Return the (x, y) coordinate for the center point of the cell that contains the specified text.  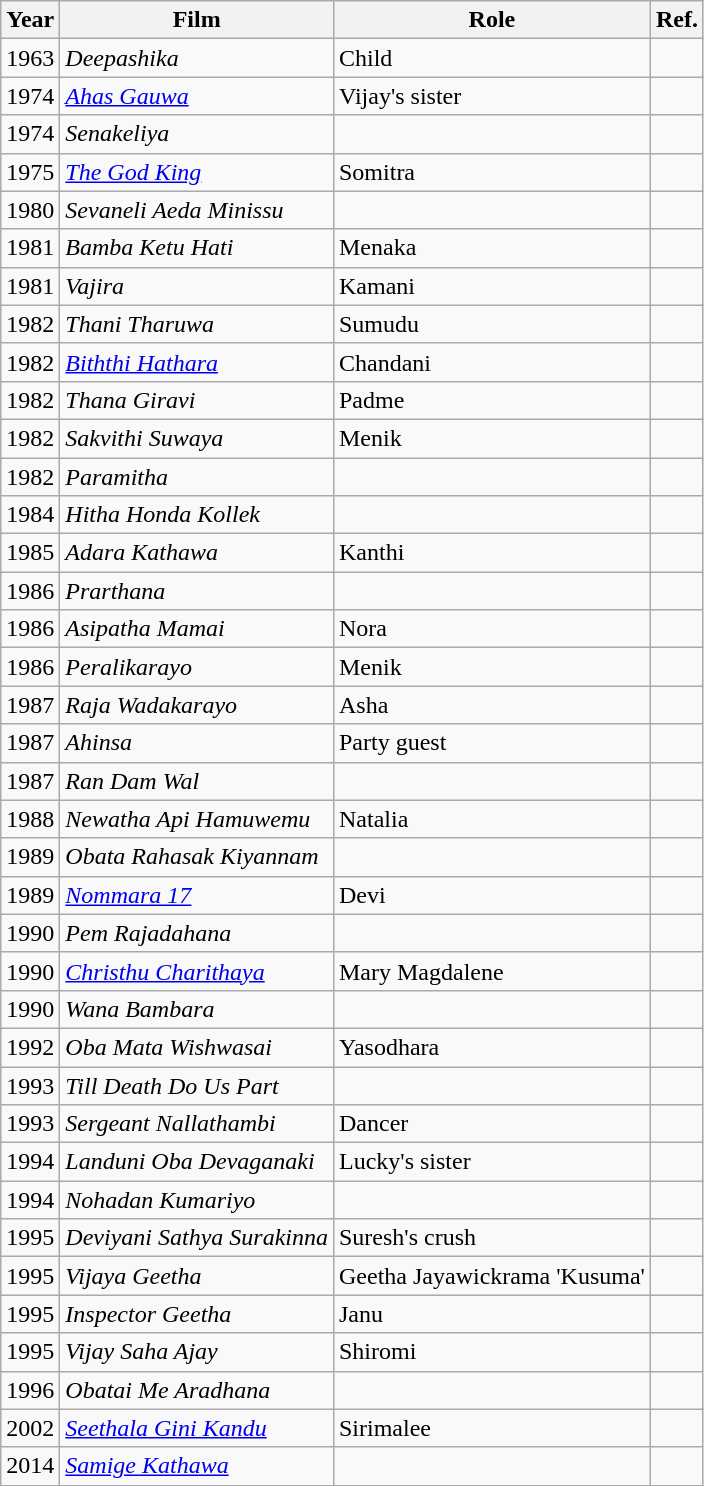
Sirimalee (492, 1428)
Vijay's sister (492, 96)
Till Death Do Us Part (197, 1085)
Geetha Jayawickrama 'Kusuma' (492, 1276)
Nommara 17 (197, 895)
Sergeant Nallathambi (197, 1124)
1996 (30, 1390)
Menaka (492, 248)
Oba Mata Wishwasai (197, 1047)
Deepashika (197, 58)
1975 (30, 172)
Wana Bambara (197, 1009)
Janu (492, 1314)
Pem Rajadahana (197, 933)
1985 (30, 553)
Adara Kathawa (197, 553)
2014 (30, 1466)
Raja Wadakarayo (197, 705)
Film (197, 20)
Obata Rahasak Kiyannam (197, 857)
Christhu Charithaya (197, 971)
Sevaneli Aeda Minissu (197, 210)
Kamani (492, 286)
Senakeliya (197, 134)
Child (492, 58)
2002 (30, 1428)
Ref. (676, 20)
Thana Giravi (197, 400)
Biththi Hathara (197, 362)
Ran Dam Wal (197, 781)
1980 (30, 210)
Ahinsa (197, 743)
Deviyani Sathya Surakinna (197, 1238)
Lucky's sister (492, 1162)
Role (492, 20)
Shiromi (492, 1352)
Newatha Api Hamuwemu (197, 819)
Dancer (492, 1124)
Ahas Gauwa (197, 96)
Bamba Ketu Hati (197, 248)
Samige Kathawa (197, 1466)
1988 (30, 819)
Yasodhara (492, 1047)
Paramitha (197, 477)
Natalia (492, 819)
Sumudu (492, 324)
Chandani (492, 362)
Suresh's crush (492, 1238)
Obatai Me Aradhana (197, 1390)
Thani Tharuwa (197, 324)
1992 (30, 1047)
Devi (492, 895)
Vijay Saha Ajay (197, 1352)
1963 (30, 58)
Nohadan Kumariyo (197, 1200)
Prarthana (197, 591)
Seethala Gini Kandu (197, 1428)
Somitra (492, 172)
Sakvithi Suwaya (197, 438)
Landuni Oba Devaganaki (197, 1162)
Nora (492, 629)
Year (30, 20)
Mary Magdalene (492, 971)
Party guest (492, 743)
Hitha Honda Kollek (197, 515)
Asha (492, 705)
1984 (30, 515)
Asipatha Mamai (197, 629)
Vajira (197, 286)
Peralikarayo (197, 667)
Inspector Geetha (197, 1314)
Vijaya Geetha (197, 1276)
Padme (492, 400)
Kanthi (492, 553)
The God King (197, 172)
